Identify which cell holds the provided text, then report its [X, Y] central coordinate. 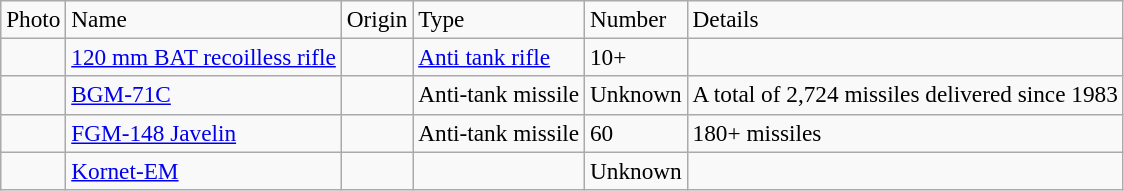
10+ [636, 57]
Origin [377, 19]
Anti tank rifle [499, 57]
Name [204, 19]
FGM-148 Javelin [204, 133]
180+ missiles [905, 133]
Kornet-EM [204, 170]
120 mm BAT recoilless rifle [204, 57]
60 [636, 133]
Type [499, 19]
BGM-71C [204, 95]
Details [905, 19]
A total of 2,724 missiles delivered since 1983 [905, 95]
Number [636, 19]
Photo [34, 19]
